Pinpoint the cell where the given text exists, returning its (X, Y) midpoint coordinate. 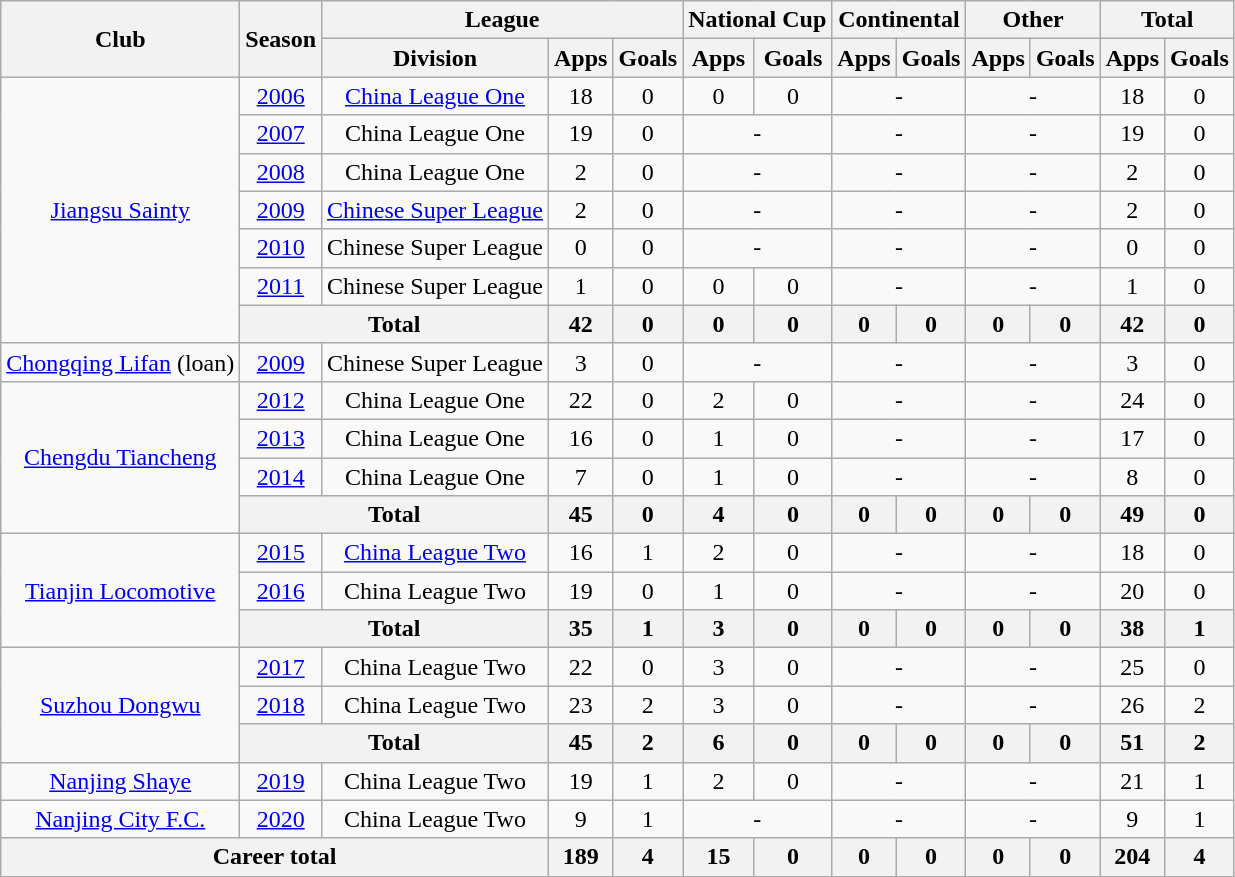
26 (1132, 705)
Club (120, 39)
2015 (281, 553)
2017 (281, 667)
7 (581, 477)
Tianjin Locomotive (120, 591)
2016 (281, 591)
League (502, 20)
2019 (281, 781)
2012 (281, 400)
2008 (281, 172)
15 (719, 857)
2013 (281, 438)
25 (1132, 667)
2006 (281, 96)
Division (436, 58)
6 (719, 743)
204 (1132, 857)
Continental (899, 20)
189 (581, 857)
Career total (275, 857)
38 (1132, 629)
Other (1033, 20)
2007 (281, 134)
24 (1132, 400)
23 (581, 705)
Chengdu Tiancheng (120, 457)
Nanjing Shaye (120, 781)
Jiangsu Sainty (120, 210)
Chongqing Lifan (loan) (120, 362)
2010 (281, 248)
Season (281, 39)
17 (1132, 438)
2011 (281, 286)
20 (1132, 591)
2018 (281, 705)
8 (1132, 477)
Suzhou Dongwu (120, 705)
49 (1132, 515)
35 (581, 629)
Nanjing City F.C. (120, 819)
21 (1132, 781)
National Cup (758, 20)
51 (1132, 743)
2020 (281, 819)
2014 (281, 477)
